Detect which cell encompasses the target text, then output its (x, y) center coordinate. 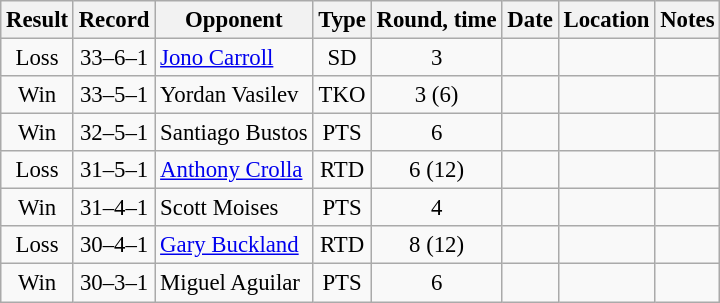
Gary Buckland (234, 245)
Yordan Vasilev (234, 95)
Date (530, 20)
30–4–1 (114, 245)
31–4–1 (114, 208)
8 (12) (436, 245)
Type (342, 20)
Anthony Crolla (234, 170)
Jono Carroll (234, 58)
31–5–1 (114, 170)
32–5–1 (114, 133)
SD (342, 58)
Scott Moises (234, 208)
Result (38, 20)
3 (6) (436, 95)
Record (114, 20)
33–6–1 (114, 58)
6 (12) (436, 170)
TKO (342, 95)
Notes (688, 20)
Santiago Bustos (234, 133)
4 (436, 208)
3 (436, 58)
Opponent (234, 20)
Round, time (436, 20)
Location (606, 20)
Miguel Aguilar (234, 283)
33–5–1 (114, 95)
30–3–1 (114, 283)
